From the cell containing the given text, extract its center point as (x, y) coordinate. 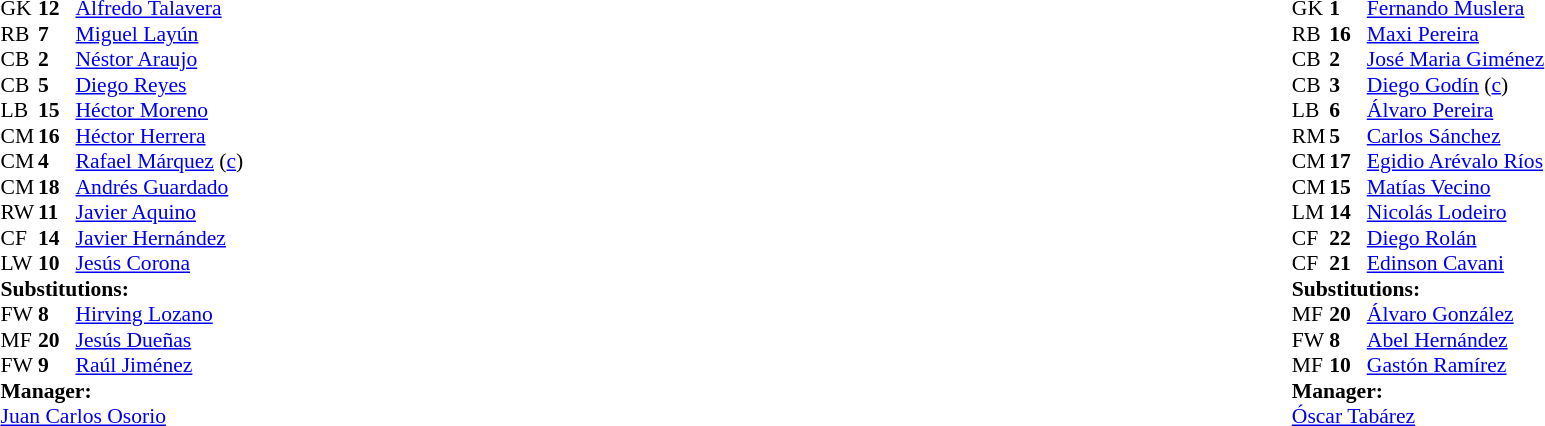
Diego Rolán (1456, 238)
11 (57, 213)
Nicolás Lodeiro (1456, 213)
LW (19, 263)
Maxi Pereira (1456, 34)
4 (57, 161)
Egidio Arévalo Ríos (1456, 161)
Álvaro González (1456, 315)
LM (1311, 213)
Héctor Herrera (160, 136)
3 (1348, 85)
Néstor Araujo (160, 59)
Gastón Ramírez (1456, 365)
7 (57, 34)
Álvaro Pereira (1456, 111)
Diego Reyes (160, 85)
Raúl Jiménez (160, 365)
17 (1348, 161)
9 (57, 365)
Diego Godín (c) (1456, 85)
Abel Hernández (1456, 340)
Jesús Dueñas (160, 340)
Jesús Corona (160, 263)
Héctor Moreno (160, 111)
6 (1348, 111)
Miguel Layún (160, 34)
22 (1348, 238)
Javier Aquino (160, 213)
José Maria Giménez (1456, 59)
21 (1348, 263)
Matías Vecino (1456, 187)
RM (1311, 136)
RW (19, 213)
Javier Hernández (160, 238)
Edinson Cavani (1456, 263)
Carlos Sánchez (1456, 136)
Rafael Márquez (c) (160, 161)
Hirving Lozano (160, 315)
18 (57, 187)
Andrés Guardado (160, 187)
